Detect which cell encompasses the target text, then output its (X, Y) center coordinate. 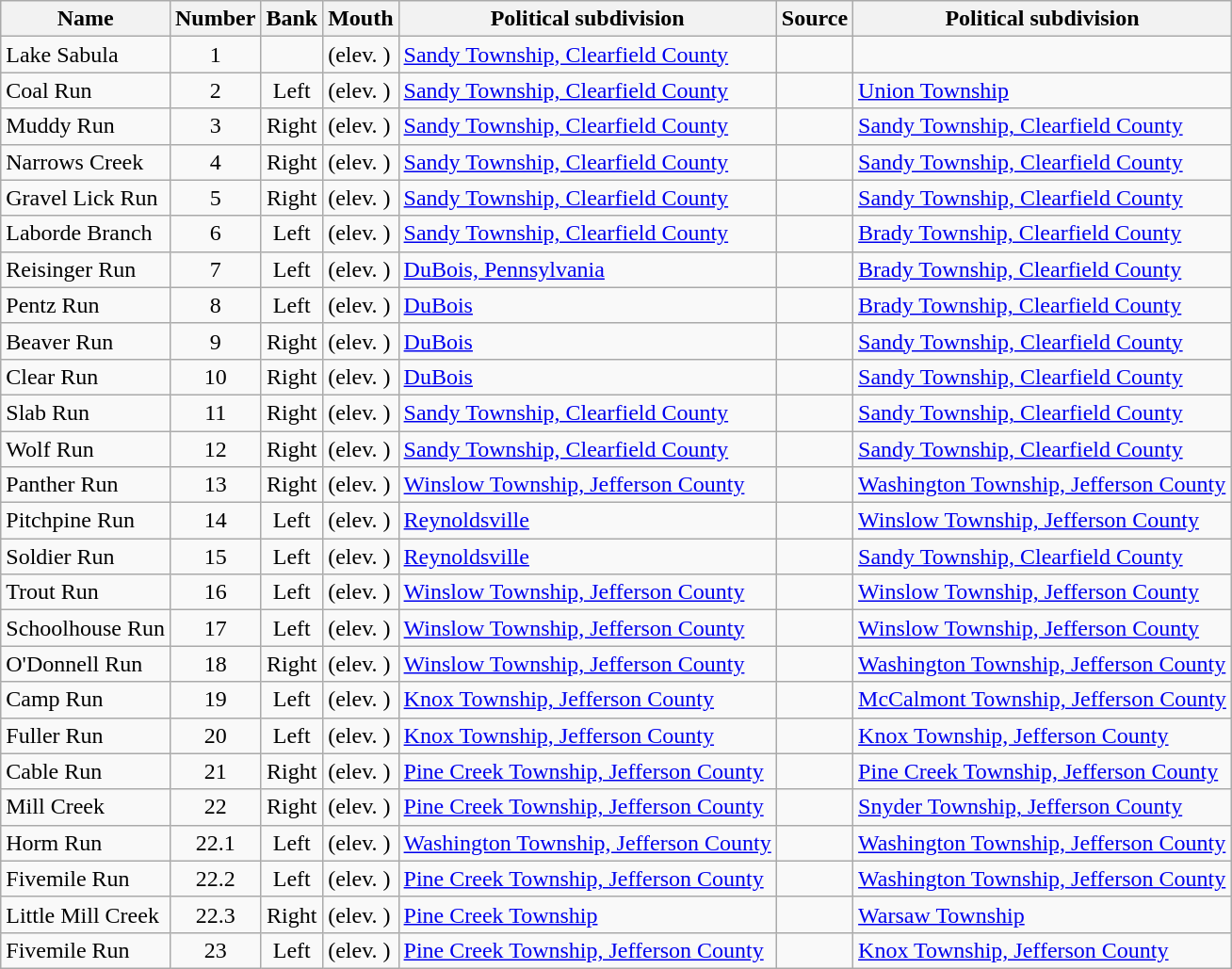
22 (215, 807)
3 (215, 126)
Little Mill Creek (86, 914)
Slab Run (86, 412)
19 (215, 700)
8 (215, 305)
Horm Run (86, 843)
11 (215, 412)
Laborde Branch (86, 234)
13 (215, 485)
Pentz Run (86, 305)
Muddy Run (86, 126)
Schoolhouse Run (86, 628)
McCalmont Township, Jefferson County (1043, 700)
Reisinger Run (86, 269)
Trout Run (86, 592)
Wolf Run (86, 449)
22.3 (215, 914)
7 (215, 269)
Source (814, 19)
O'Donnell Run (86, 664)
4 (215, 162)
Beaver Run (86, 341)
Snyder Township, Jefferson County (1043, 807)
Name (86, 19)
Mouth (361, 19)
12 (215, 449)
Pitchpine Run (86, 521)
Cable Run (86, 771)
Pine Creek Township (588, 914)
14 (215, 521)
DuBois, Pennsylvania (588, 269)
Gravel Lick Run (86, 198)
Union Township (1043, 90)
2 (215, 90)
20 (215, 735)
Camp Run (86, 700)
Number (215, 19)
Soldier Run (86, 557)
23 (215, 950)
1 (215, 55)
21 (215, 771)
Fuller Run (86, 735)
10 (215, 377)
22.2 (215, 879)
15 (215, 557)
Bank (292, 19)
9 (215, 341)
5 (215, 198)
Coal Run (86, 90)
Lake Sabula (86, 55)
16 (215, 592)
Narrows Creek (86, 162)
6 (215, 234)
Clear Run (86, 377)
Warsaw Township (1043, 914)
22.1 (215, 843)
Mill Creek (86, 807)
18 (215, 664)
17 (215, 628)
Panther Run (86, 485)
